Identify which cell holds the provided text, then report its (x, y) central coordinate. 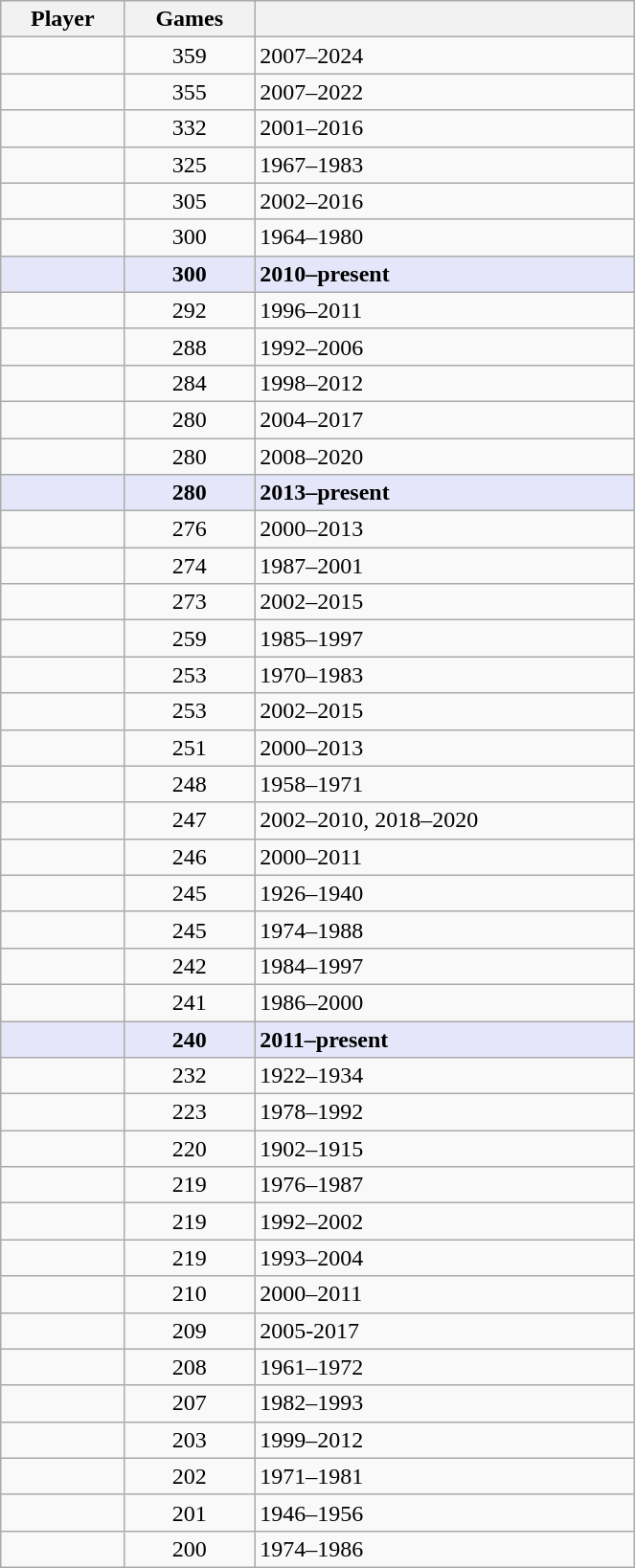
332 (190, 128)
241 (190, 1002)
2002–2010, 2018–2020 (444, 820)
2010–present (444, 274)
284 (190, 383)
223 (190, 1112)
2005-2017 (444, 1331)
201 (190, 1512)
240 (190, 1039)
292 (190, 310)
248 (190, 784)
1970–1983 (444, 675)
232 (190, 1076)
Games (190, 19)
2011–present (444, 1039)
202 (190, 1476)
2004–2017 (444, 419)
207 (190, 1403)
1999–2012 (444, 1440)
247 (190, 820)
1958–1971 (444, 784)
325 (190, 165)
1982–1993 (444, 1403)
2007–2024 (444, 56)
209 (190, 1331)
1996–2011 (444, 310)
1974–1986 (444, 1549)
1971–1981 (444, 1476)
2008–2020 (444, 457)
1967–1983 (444, 165)
288 (190, 347)
1984–1997 (444, 966)
251 (190, 748)
2001–2016 (444, 128)
220 (190, 1149)
246 (190, 857)
1998–2012 (444, 383)
2007–2022 (444, 92)
259 (190, 638)
1964–1980 (444, 237)
208 (190, 1367)
355 (190, 92)
210 (190, 1294)
273 (190, 602)
1974–1988 (444, 930)
1992–2006 (444, 347)
359 (190, 56)
305 (190, 201)
1926–1940 (444, 893)
1987–2001 (444, 566)
2013–present (444, 493)
1902–1915 (444, 1149)
1922–1934 (444, 1076)
1961–1972 (444, 1367)
1992–2002 (444, 1221)
200 (190, 1549)
242 (190, 966)
276 (190, 529)
1976–1987 (444, 1185)
Player (63, 19)
1986–2000 (444, 1002)
1985–1997 (444, 638)
2002–2016 (444, 201)
1978–1992 (444, 1112)
1993–2004 (444, 1258)
203 (190, 1440)
274 (190, 566)
1946–1956 (444, 1512)
